Pinpoint the cell where the given text exists, returning its (X, Y) midpoint coordinate. 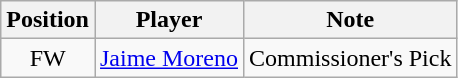
Commissioner's Pick (350, 58)
FW (48, 58)
Note (350, 20)
Position (48, 20)
Player (168, 20)
Jaime Moreno (168, 58)
